Identify which cell holds the provided text, then report its (X, Y) central coordinate. 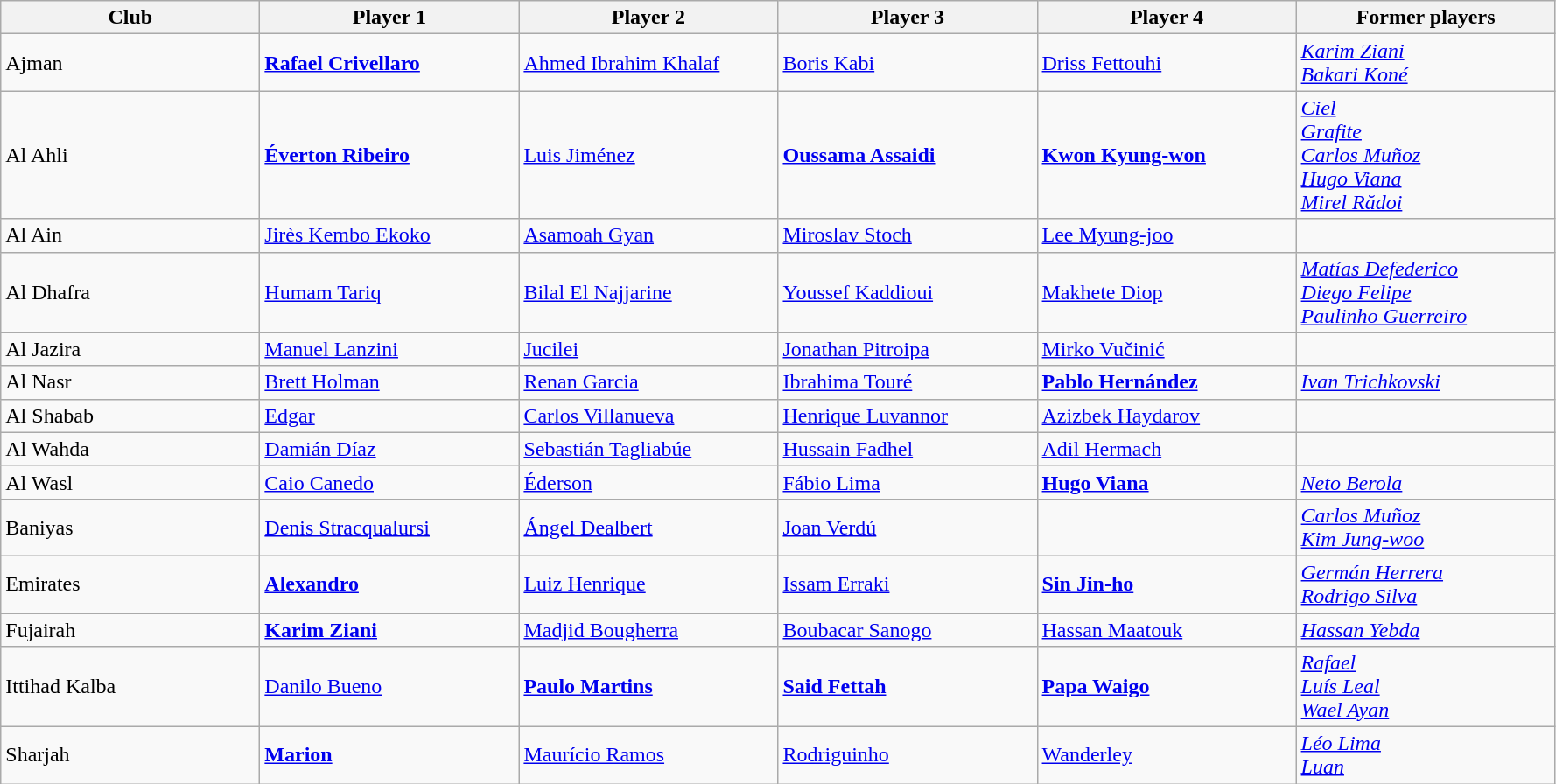
Boubacar Sanogo (908, 629)
Makhete Diop (1167, 292)
Ángel Dealbert (648, 527)
Manuel Lanzini (389, 349)
Al Wasl (130, 482)
Brett Holman (389, 382)
Emirates (130, 584)
Azizbek Haydarov (1167, 416)
Sebastián Tagliabúe (648, 449)
Al Nasr (130, 382)
Al Jazira (130, 349)
Luis Jiménez (648, 155)
Baniyas (130, 527)
Papa Waigo (1167, 687)
Bilal El Najjarine (648, 292)
Al Ahli (130, 155)
Léo Lima Luan (1426, 756)
Renan Garcia (648, 382)
Ahmed Ibrahim Khalaf (648, 63)
Neto Berola (1426, 482)
Oussama Assaidi (908, 155)
Pablo Hernández (1167, 382)
Karim Ziani (389, 629)
Jucilei (648, 349)
Jirès Kembo Ekoko (389, 235)
Carlos Muñoz Kim Jung-woo (1426, 527)
Danilo Bueno (389, 687)
Fábio Lima (908, 482)
Fujairah (130, 629)
Edgar (389, 416)
Éverton Ribeiro (389, 155)
Driss Fettouhi (1167, 63)
Player 3 (908, 17)
Ciel Grafite Carlos Muñoz Hugo Viana Mirel Rădoi (1426, 155)
Ittihad Kalba (130, 687)
Matías Defederico Diego Felipe Paulinho Guerreiro (1426, 292)
Hussain Fadhel (908, 449)
Ibrahima Touré (908, 382)
Kwon Kyung-won (1167, 155)
Player 4 (1167, 17)
Al Shabab (130, 416)
Henrique Luvannor (908, 416)
Said Fettah (908, 687)
Ivan Trichkovski (1426, 382)
Player 2 (648, 17)
Al Ain (130, 235)
Karim Ziani Bakari Koné (1426, 63)
Al Dhafra (130, 292)
Youssef Kaddioui (908, 292)
Denis Stracqualursi (389, 527)
Damián Díaz (389, 449)
Player 1 (389, 17)
Paulo Martins (648, 687)
Germán Herrera Rodrigo Silva (1426, 584)
Asamoah Gyan (648, 235)
Lee Myung-joo (1167, 235)
Sin Jin-ho (1167, 584)
Ajman (130, 63)
Marion (389, 756)
Rafael Crivellaro (389, 63)
Humam Tariq (389, 292)
Joan Verdú (908, 527)
Al Wahda (130, 449)
Adil Hermach (1167, 449)
Hugo Viana (1167, 482)
Hassan Maatouk (1167, 629)
Madjid Bougherra (648, 629)
Wanderley (1167, 756)
Carlos Villanueva (648, 416)
Mirko Vučinić (1167, 349)
Caio Canedo (389, 482)
Rafael Luís Leal Wael Ayan (1426, 687)
Luiz Henrique (648, 584)
Club (130, 17)
Éderson (648, 482)
Maurício Ramos (648, 756)
Rodriguinho (908, 756)
Jonathan Pitroipa (908, 349)
Sharjah (130, 756)
Hassan Yebda (1426, 629)
Former players (1426, 17)
Miroslav Stoch (908, 235)
Alexandro (389, 584)
Boris Kabi (908, 63)
Issam Erraki (908, 584)
